Identify which cell holds the provided text, then report its [X, Y] central coordinate. 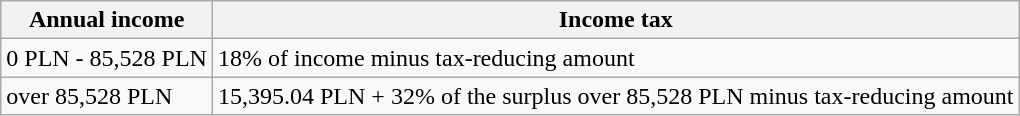
18% of income minus tax-reducing amount [616, 58]
over 85,528 PLN [107, 96]
Annual income [107, 20]
Income tax [616, 20]
0 PLN - 85,528 PLN [107, 58]
15,395.04 PLN + 32% of the surplus over 85,528 PLN minus tax-reducing amount [616, 96]
